From the cell containing the given text, extract its center point as [X, Y] coordinate. 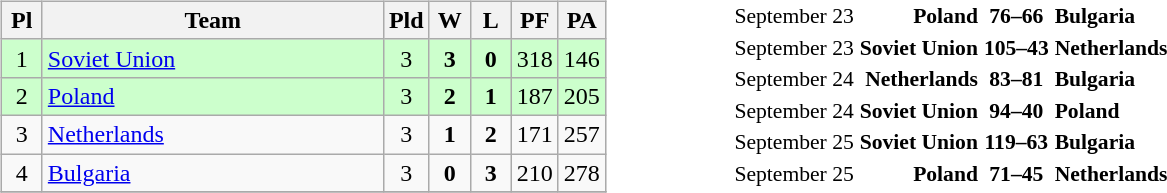
Pld [406, 20]
PF [534, 20]
83–81 [1016, 79]
Pl [22, 20]
Team [212, 20]
146 [582, 58]
187 [534, 96]
L [490, 20]
4 [22, 173]
257 [582, 134]
318 [534, 58]
171 [534, 134]
94–40 [1016, 110]
76–66 [1016, 16]
Bulgaria [212, 173]
210 [534, 173]
PA [582, 20]
W [450, 20]
278 [582, 173]
105–43 [1016, 47]
119–63 [1016, 142]
71–45 [1016, 173]
205 [582, 96]
